Pinpoint the cell where the given text exists, returning its (x, y) midpoint coordinate. 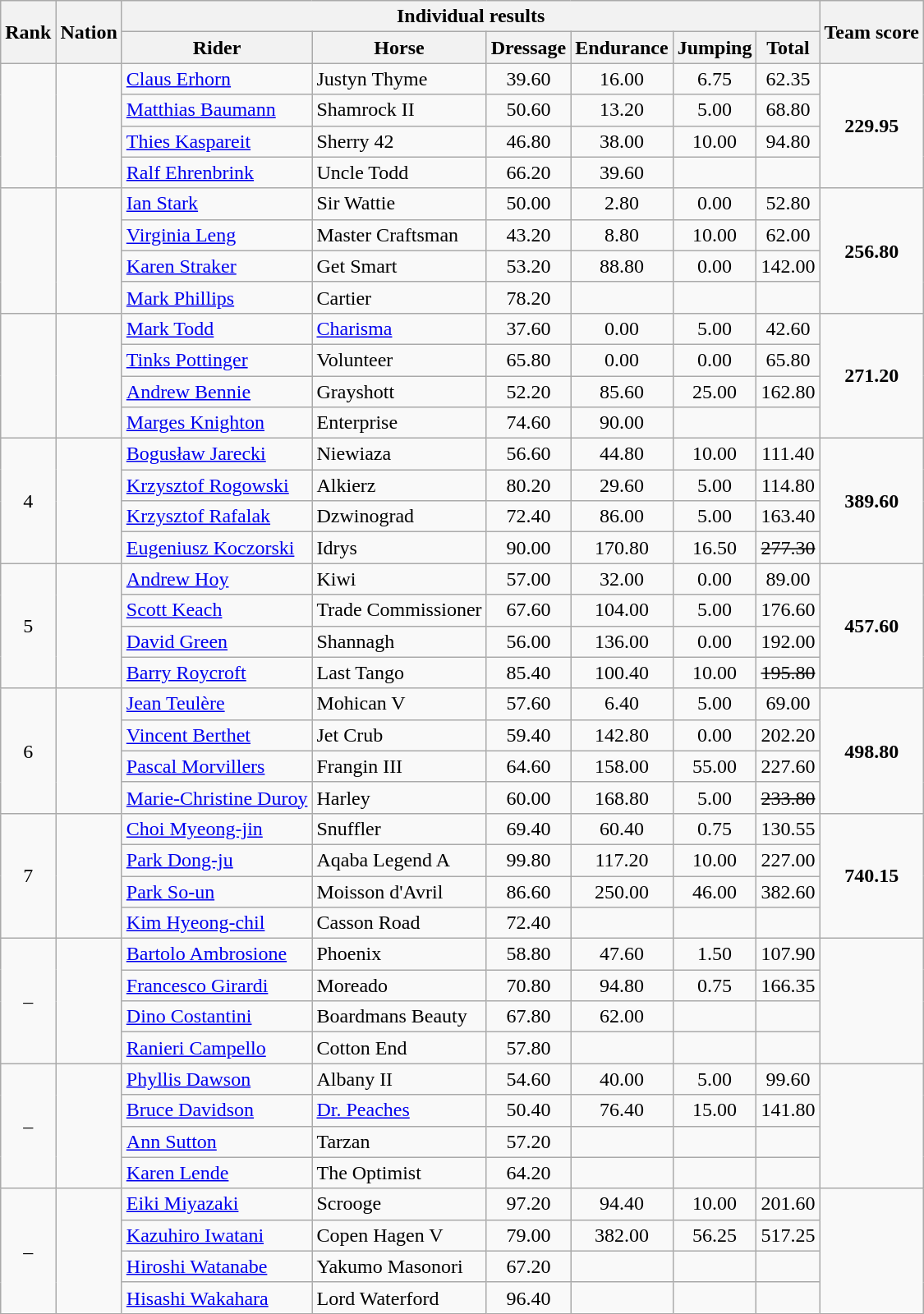
158.00 (622, 766)
Master Craftsman (399, 235)
Frangin III (399, 766)
Boardmans Beauty (399, 1017)
52.20 (529, 392)
76.40 (622, 1110)
Dzwinograd (399, 517)
111.40 (788, 454)
57.80 (529, 1048)
13.20 (622, 110)
25.00 (715, 392)
50.40 (529, 1110)
56.00 (529, 641)
Scott Keach (217, 610)
195.80 (788, 673)
Bruce Davidson (217, 1110)
Team score (871, 32)
104.00 (622, 610)
740.15 (871, 875)
389.60 (871, 501)
163.40 (788, 517)
6.40 (622, 704)
The Optimist (399, 1173)
4 (28, 501)
56.60 (529, 454)
38.00 (622, 141)
86.60 (529, 891)
Dr. Peaches (399, 1110)
Copen Hagen V (399, 1235)
44.80 (622, 454)
Dressage (529, 48)
Francesco Girardi (217, 985)
233.80 (788, 797)
6.75 (715, 79)
114.80 (788, 485)
Marie-Christine Duroy (217, 797)
53.20 (529, 266)
107.90 (788, 954)
130.55 (788, 829)
Claus Erhorn (217, 79)
227.00 (788, 860)
78.20 (529, 297)
Albany II (399, 1079)
79.00 (529, 1235)
66.20 (529, 172)
6 (28, 751)
Jet Crub (399, 735)
Mark Phillips (217, 297)
Charisma (399, 328)
2.80 (622, 204)
202.20 (788, 735)
Kiwi (399, 579)
59.40 (529, 735)
29.60 (622, 485)
382.60 (788, 891)
50.60 (529, 110)
80.20 (529, 485)
60.40 (622, 829)
Thies Kaspareit (217, 141)
99.60 (788, 1079)
Shannagh (399, 641)
457.60 (871, 626)
227.60 (788, 766)
85.60 (622, 392)
40.00 (622, 1079)
32.00 (622, 579)
64.20 (529, 1173)
Tarzan (399, 1142)
58.80 (529, 954)
Ranieri Campello (217, 1048)
Snuffler (399, 829)
69.40 (529, 829)
Rank (28, 32)
Choi Myeong-jin (217, 829)
Kim Hyeong-chil (217, 923)
69.00 (788, 704)
86.00 (622, 517)
Volunteer (399, 360)
Total (788, 48)
57.60 (529, 704)
42.60 (788, 328)
Sherry 42 (399, 141)
57.00 (529, 579)
Cartier (399, 297)
Hiroshi Watanabe (217, 1266)
46.80 (529, 141)
Andrew Hoy (217, 579)
Nation (89, 32)
Niewiaza (399, 454)
498.80 (871, 751)
1.50 (715, 954)
Horse (399, 48)
Krzysztof Rafalak (217, 517)
Pascal Morvillers (217, 766)
60.00 (529, 797)
37.60 (529, 328)
96.40 (529, 1298)
7 (28, 875)
Get Smart (399, 266)
15.00 (715, 1110)
50.00 (529, 204)
Park So-un (217, 891)
Ralf Ehrenbrink (217, 172)
Uncle Todd (399, 172)
16.50 (715, 548)
74.60 (529, 423)
Trade Commissioner (399, 610)
Marges Knighton (217, 423)
16.00 (622, 79)
Vincent Berthet (217, 735)
Individual results (471, 16)
88.80 (622, 266)
229.95 (871, 126)
Eugeniusz Koczorski (217, 548)
142.00 (788, 266)
56.25 (715, 1235)
Idrys (399, 548)
Karen Straker (217, 266)
100.40 (622, 673)
176.60 (788, 610)
Sir Wattie (399, 204)
57.20 (529, 1142)
99.80 (529, 860)
Park Dong-ju (217, 860)
Mark Todd (217, 328)
Matthias Baumann (217, 110)
Lord Waterford (399, 1298)
Enterprise (399, 423)
94.40 (622, 1204)
54.60 (529, 1079)
Virginia Leng (217, 235)
Alkierz (399, 485)
Phoenix (399, 954)
517.25 (788, 1235)
382.00 (622, 1235)
162.80 (788, 392)
Krzysztof Rogowski (217, 485)
Jean Teulère (217, 704)
277.30 (788, 548)
67.80 (529, 1017)
89.00 (788, 579)
Phyllis Dawson (217, 1079)
168.80 (622, 797)
Cotton End (399, 1048)
Bogusław Jarecki (217, 454)
85.40 (529, 673)
46.00 (715, 891)
Scrooge (399, 1204)
256.80 (871, 250)
Grayshott (399, 392)
166.35 (788, 985)
Jumping (715, 48)
Andrew Bennie (217, 392)
64.60 (529, 766)
Ann Sutton (217, 1142)
Hisashi Wakahara (217, 1298)
67.20 (529, 1266)
Kazuhiro Iwatani (217, 1235)
Mohican V (399, 704)
43.20 (529, 235)
136.00 (622, 641)
117.20 (622, 860)
Harley (399, 797)
Rider (217, 48)
62.35 (788, 79)
250.00 (622, 891)
Shamrock II (399, 110)
Endurance (622, 48)
142.80 (622, 735)
68.80 (788, 110)
Aqaba Legend A (399, 860)
141.80 (788, 1110)
Moisson d'Avril (399, 891)
201.60 (788, 1204)
Karen Lende (217, 1173)
Eiki Miyazaki (217, 1204)
47.60 (622, 954)
52.80 (788, 204)
Tinks Pottinger (217, 360)
Dino Costantini (217, 1017)
Yakumo Masonori (399, 1266)
Last Tango (399, 673)
Casson Road (399, 923)
Moreado (399, 985)
97.20 (529, 1204)
Barry Roycroft (217, 673)
Justyn Thyme (399, 79)
Ian Stark (217, 204)
8.80 (622, 235)
192.00 (788, 641)
5 (28, 626)
67.60 (529, 610)
271.20 (871, 375)
Bartolo Ambrosione (217, 954)
55.00 (715, 766)
70.80 (529, 985)
170.80 (622, 548)
David Green (217, 641)
